Return [x, y] of the center of cell containing provided text 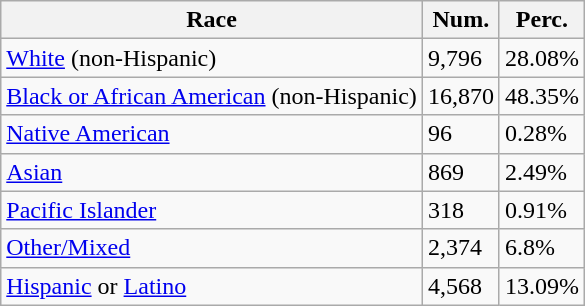
Perc. [542, 20]
Black or African American (non-Hispanic) [212, 96]
16,870 [460, 96]
Asian [212, 172]
Hispanic or Latino [212, 286]
48.35% [542, 96]
6.8% [542, 248]
Other/Mixed [212, 248]
318 [460, 210]
Pacific Islander [212, 210]
Race [212, 20]
2,374 [460, 248]
2.49% [542, 172]
96 [460, 134]
White (non-Hispanic) [212, 58]
869 [460, 172]
Num. [460, 20]
0.28% [542, 134]
28.08% [542, 58]
Native American [212, 134]
9,796 [460, 58]
4,568 [460, 286]
13.09% [542, 286]
0.91% [542, 210]
